For the text-containing cell, return its midpoint in (x, y) coordinate format. 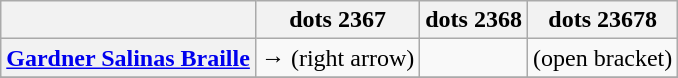
Gardner Salinas Braille (128, 58)
→ (right arrow) (337, 58)
dots 2367 (337, 20)
dots 2368 (474, 20)
(open bracket) (602, 58)
dots 23678 (602, 20)
